Capture the cell that displays the provided text and extract its (X, Y) central coordinate. 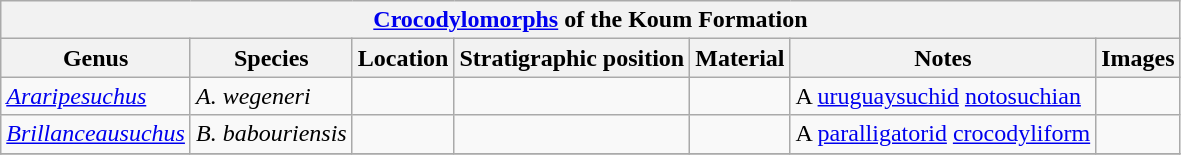
Genus (96, 58)
Brillanceausuchus (96, 134)
Stratigraphic position (572, 58)
Images (1138, 58)
B. babouriensis (271, 134)
A. wegeneri (271, 96)
Crocodylomorphs of the Koum Formation (590, 20)
Araripesuchus (96, 96)
A uruguaysuchid notosuchian (943, 96)
Notes (943, 58)
Species (271, 58)
A paralligatorid crocodyliform (943, 134)
Material (740, 58)
Location (403, 58)
